Return the [X, Y] coordinate for the center point of the cell that contains the specified text.  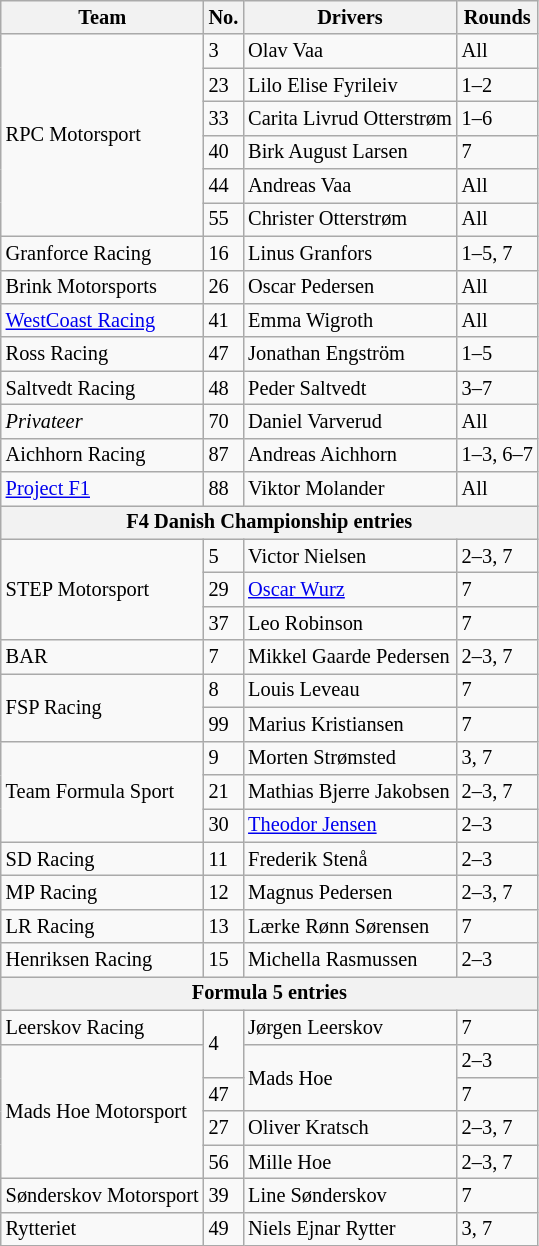
5 [224, 556]
Ross Racing [102, 354]
37 [224, 623]
Olav Vaa [350, 51]
Theodor Jensen [350, 825]
Carita Livrud Otterstrøm [350, 118]
Rytteriet [102, 1229]
8 [224, 690]
Line Sønderskov [350, 1195]
1–6 [498, 118]
Birk August Larsen [350, 152]
Brink Motorsports [102, 287]
88 [224, 489]
Lilo Elise Fyrileiv [350, 85]
Mads Hoe [350, 1078]
WestCoast Racing [102, 320]
9 [224, 758]
1–5 [498, 354]
Viktor Molander [350, 489]
49 [224, 1229]
26 [224, 287]
Leo Robinson [350, 623]
FSP Racing [102, 706]
Louis Leveau [350, 690]
41 [224, 320]
1–3, 6–7 [498, 455]
4 [224, 1044]
3 [224, 51]
30 [224, 825]
Henriksen Racing [102, 960]
33 [224, 118]
Mathias Bjerre Jakobsen [350, 791]
Mikkel Gaarde Pedersen [350, 657]
Privateer [102, 421]
56 [224, 1162]
29 [224, 589]
1–5, 7 [498, 253]
Peder Saltvedt [350, 388]
Oliver Kratsch [350, 1128]
Oscar Pedersen [350, 287]
13 [224, 926]
Lærke Rønn Sørensen [350, 926]
Michella Rasmussen [350, 960]
Morten Strømsted [350, 758]
48 [224, 388]
Andreas Aichhorn [350, 455]
Project F1 [102, 489]
Formula 5 entries [270, 993]
BAR [102, 657]
21 [224, 791]
Granforce Racing [102, 253]
Niels Ejnar Rytter [350, 1229]
70 [224, 421]
MP Racing [102, 892]
Frederik Stenå [350, 859]
STEP Motorsport [102, 590]
Team [102, 17]
Victor Nielsen [350, 556]
Magnus Pedersen [350, 892]
12 [224, 892]
LR Racing [102, 926]
Rounds [498, 17]
F4 Danish Championship entries [270, 522]
No. [224, 17]
Linus Granfors [350, 253]
Daniel Varverud [350, 421]
44 [224, 186]
Christer Otterstrøm [350, 219]
Team Formula Sport [102, 792]
27 [224, 1128]
Oscar Wurz [350, 589]
Drivers [350, 17]
11 [224, 859]
Aichhorn Racing [102, 455]
16 [224, 253]
Jonathan Engström [350, 354]
Emma Wigroth [350, 320]
1–2 [498, 85]
RPC Motorsport [102, 135]
40 [224, 152]
Mads Hoe Motorsport [102, 1112]
Jørgen Leerskov [350, 1027]
Marius Kristiansen [350, 724]
99 [224, 724]
87 [224, 455]
3–7 [498, 388]
15 [224, 960]
Saltvedt Racing [102, 388]
23 [224, 85]
Leerskov Racing [102, 1027]
Andreas Vaa [350, 186]
Sønderskov Motorsport [102, 1195]
SD Racing [102, 859]
Mille Hoe [350, 1162]
39 [224, 1195]
55 [224, 219]
